Return [x, y] of the center of cell containing provided text 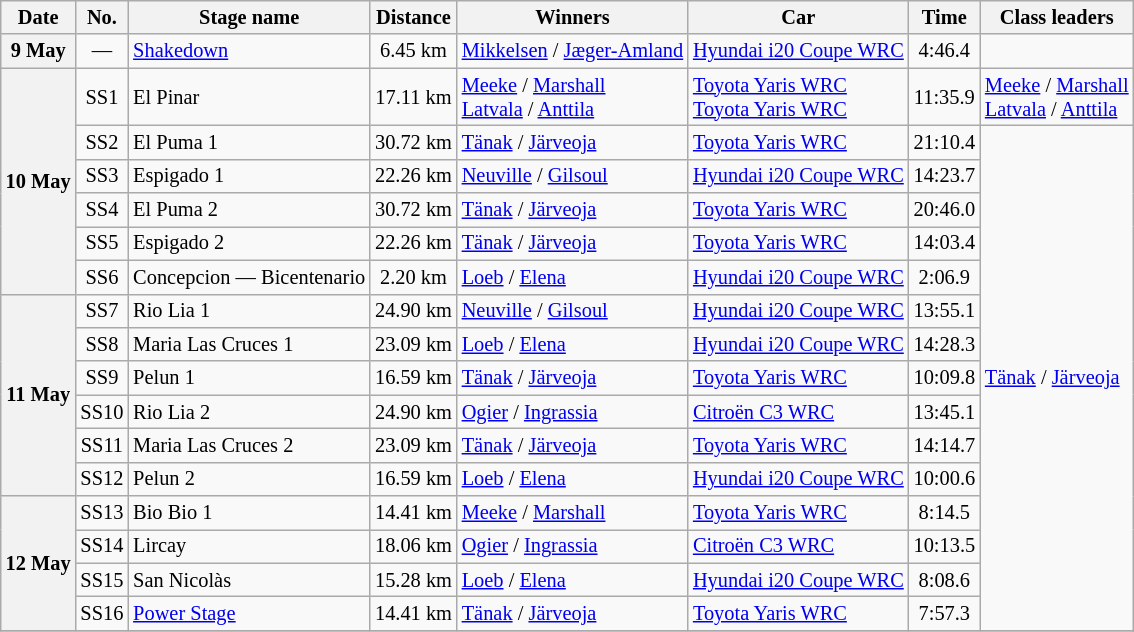
Maria Las Cruces 1 [249, 344]
14:03.4 [944, 243]
10:09.8 [944, 378]
20:46.0 [944, 210]
Time [944, 17]
Power Stage [249, 613]
SS12 [102, 479]
Rio Lia 1 [249, 311]
SS7 [102, 311]
Rio Lia 2 [249, 412]
14:28.3 [944, 344]
15.28 km [414, 580]
7:57.3 [944, 613]
SS3 [102, 176]
Distance [414, 17]
SS10 [102, 412]
El Pinar [249, 97]
8:08.6 [944, 580]
Shakedown [249, 51]
13:45.1 [944, 412]
SS8 [102, 344]
21:10.4 [944, 142]
Pelun 1 [249, 378]
SS16 [102, 613]
El Puma 2 [249, 210]
Bio Bio 1 [249, 513]
Date [38, 17]
SS11 [102, 445]
SS14 [102, 546]
Pelun 2 [249, 479]
Mikkelsen / Jæger-Amland [572, 51]
13:55.1 [944, 311]
El Puma 1 [249, 142]
No. [102, 17]
SS13 [102, 513]
Lircay [249, 546]
SS1 [102, 97]
2.20 km [414, 277]
11:35.9 [944, 97]
12 May [38, 564]
Class leaders [1057, 17]
SS6 [102, 277]
Meeke / Marshall [572, 513]
10:13.5 [944, 546]
Car [798, 17]
4:46.4 [944, 51]
14:23.7 [944, 176]
Stage name [249, 17]
9 May [38, 51]
14:14.7 [944, 445]
18.06 km [414, 546]
SS15 [102, 580]
SS2 [102, 142]
Winners [572, 17]
Espigado 2 [249, 243]
10 May [38, 181]
6.45 km [414, 51]
11 May [38, 395]
Espigado 1 [249, 176]
10:00.6 [944, 479]
— [102, 51]
SS5 [102, 243]
San Nicolàs [249, 580]
Concepcion — Bicentenario [249, 277]
17.11 km [414, 97]
2:06.9 [944, 277]
Maria Las Cruces 2 [249, 445]
SS9 [102, 378]
SS4 [102, 210]
8:14.5 [944, 513]
Toyota Yaris WRCToyota Yaris WRC [798, 97]
